Search for the cell housing the specified text and yield its (X, Y) center coordinate. 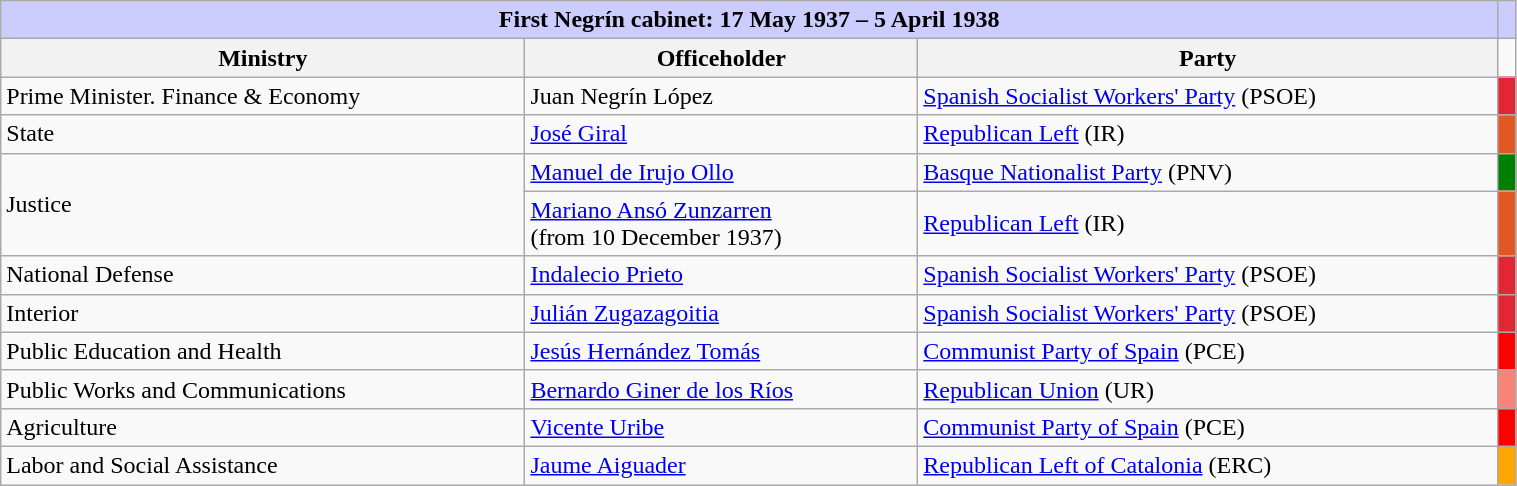
Republican Union (UR) (1208, 389)
Agriculture (263, 427)
Justice (263, 204)
Prime Minister. Finance & Economy (263, 96)
Ministry (263, 58)
Public Education and Health (263, 351)
Republican Left of Catalonia (ERC) (1208, 465)
State (263, 134)
Mariano Ansó Zunzarren (from 10 December 1937) (722, 224)
Labor and Social Assistance (263, 465)
Basque Nationalist Party (PNV) (1208, 172)
Juan Negrín López (722, 96)
Jaume Aiguader (722, 465)
Bernardo Giner de los Ríos (722, 389)
Officeholder (722, 58)
Jesús Hernández Tomás (722, 351)
Julián Zugazagoitia (722, 313)
Public Works and Communications (263, 389)
First Negrín cabinet: 17 May 1937 – 5 April 1938 (750, 20)
Interior (263, 313)
Manuel de Irujo Ollo (722, 172)
Indalecio Prieto (722, 275)
Party (1208, 58)
National Defense (263, 275)
José Giral (722, 134)
Vicente Uribe (722, 427)
